Extract the (X, Y) coordinate from the center of the cell holding the provided text.  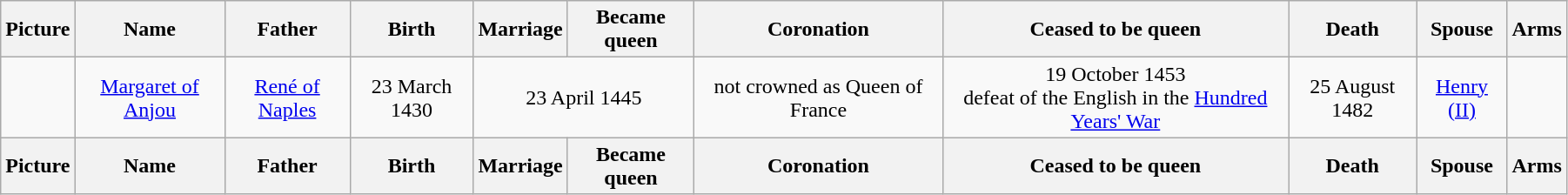
23 April 1445 (584, 97)
25 August 1482 (1352, 97)
19 October 1453defeat of the English in the Hundred Years' War (1116, 97)
Margaret of Anjou (150, 97)
Henry (II) (1462, 97)
René of Naples (287, 97)
not crowned as Queen of France (818, 97)
23 March 1430 (412, 97)
